Determine the (X, Y) coordinate at the center of the cell enclosing the given text.  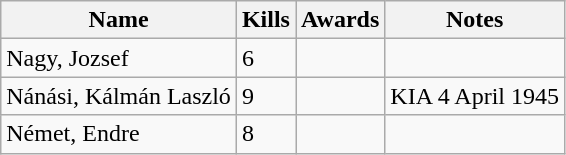
Nagy, Jozsef (119, 58)
Notes (475, 20)
KIA 4 April 1945 (475, 96)
Awards (340, 20)
Német, Endre (119, 134)
8 (266, 134)
Kills (266, 20)
6 (266, 58)
Name (119, 20)
Nánási, Kálmán Laszló (119, 96)
9 (266, 96)
